Output the [X, Y] coordinate of the center of the cell containing the given text.  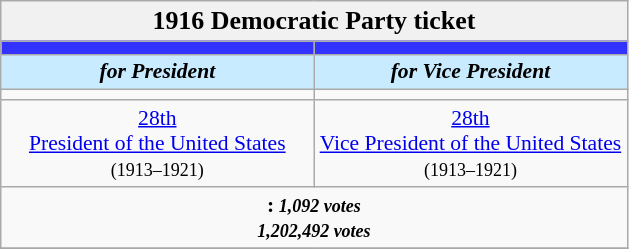
for President [158, 72]
28thPresident of the United States(1913–1921) [158, 144]
: 1,092 votes1,202,492 votes [314, 218]
28thVice President of the United States(1913–1921) [470, 144]
1916 Democratic Party ticket [314, 21]
for Vice President [470, 72]
